Output the (x, y) coordinate of the center of the cell containing the given text.  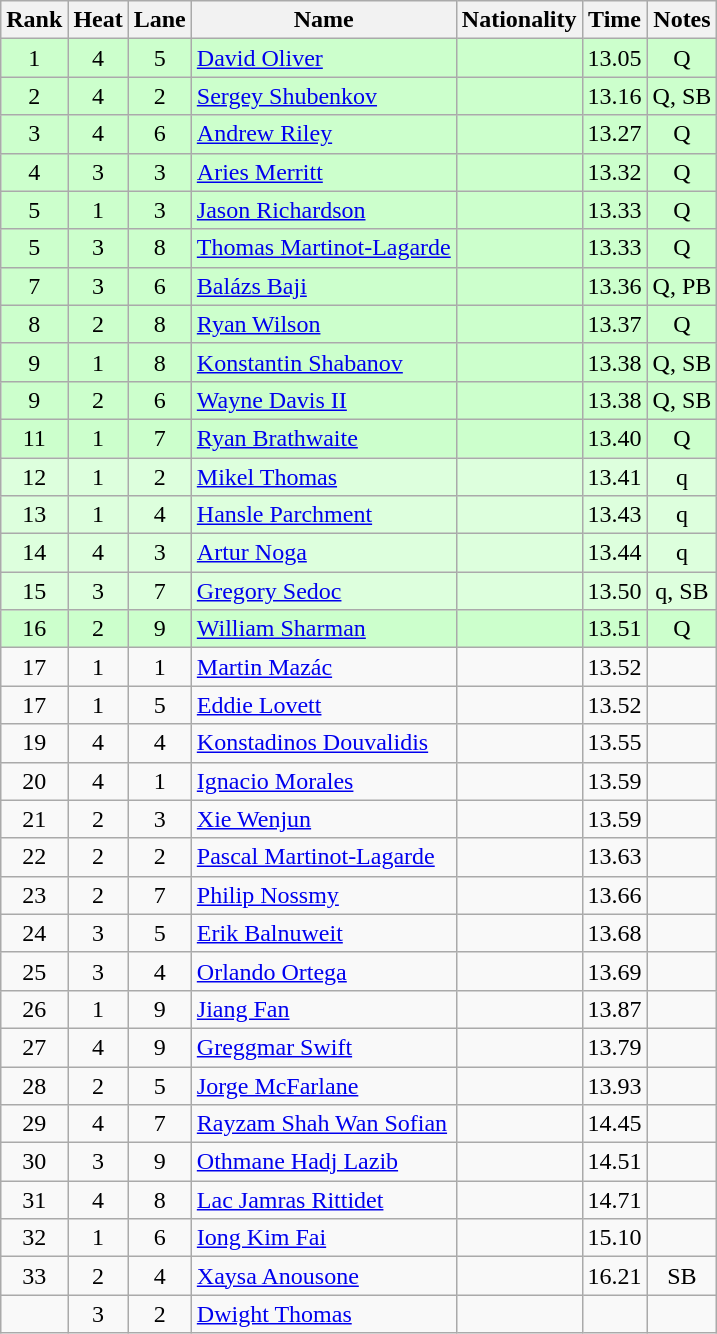
Konstadinos Douvalidis (324, 743)
Philip Nossmy (324, 895)
13.51 (614, 629)
13.44 (614, 553)
Rank (34, 20)
q, SB (682, 591)
Mikel Thomas (324, 477)
Ignacio Morales (324, 781)
Thomas Martinot-Lagarde (324, 248)
Q, PB (682, 286)
Ryan Wilson (324, 324)
Lane (160, 20)
Wayne Davis II (324, 400)
Martin Mazác (324, 667)
13.68 (614, 933)
23 (34, 895)
14.45 (614, 1124)
13.69 (614, 971)
13.66 (614, 895)
Jason Richardson (324, 210)
29 (34, 1124)
Pascal Martinot-Lagarde (324, 857)
Lac Jamras Rittidet (324, 1200)
14.51 (614, 1162)
Rayzam Shah Wan Sofian (324, 1124)
Greggmar Swift (324, 1047)
Dwight Thomas (324, 1314)
14.71 (614, 1200)
Jorge McFarlane (324, 1085)
Konstantin Shabanov (324, 362)
13.32 (614, 172)
Gregory Sedoc (324, 591)
30 (34, 1162)
13.87 (614, 1009)
Eddie Lovett (324, 705)
27 (34, 1047)
Iong Kim Fai (324, 1238)
Sergey Shubenkov (324, 96)
Hansle Parchment (324, 515)
11 (34, 438)
13.50 (614, 591)
Xaysa Anousone (324, 1276)
25 (34, 971)
Aries Merritt (324, 172)
13.40 (614, 438)
21 (34, 819)
David Oliver (324, 58)
Xie Wenjun (324, 819)
13.41 (614, 477)
15 (34, 591)
Jiang Fan (324, 1009)
Orlando Ortega (324, 971)
Heat (98, 20)
Balázs Baji (324, 286)
13.55 (614, 743)
16.21 (614, 1276)
15.10 (614, 1238)
28 (34, 1085)
31 (34, 1200)
13.37 (614, 324)
20 (34, 781)
14 (34, 553)
Notes (682, 20)
13.93 (614, 1085)
SB (682, 1276)
26 (34, 1009)
12 (34, 477)
Erik Balnuweit (324, 933)
Name (324, 20)
13 (34, 515)
13.63 (614, 857)
Time (614, 20)
13.43 (614, 515)
Othmane Hadj Lazib (324, 1162)
Artur Noga (324, 553)
19 (34, 743)
Nationality (519, 20)
13.16 (614, 96)
22 (34, 857)
William Sharman (324, 629)
13.27 (614, 134)
24 (34, 933)
13.05 (614, 58)
32 (34, 1238)
Andrew Riley (324, 134)
33 (34, 1276)
Ryan Brathwaite (324, 438)
16 (34, 629)
13.36 (614, 286)
13.79 (614, 1047)
